From the cell containing the given text, extract its center point as (x, y) coordinate. 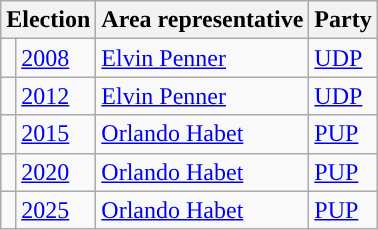
2012 (56, 96)
2008 (56, 58)
Election (48, 20)
Area representative (202, 20)
2015 (56, 134)
Party (343, 20)
2020 (56, 172)
2025 (56, 210)
